Detect which cell encompasses the target text, then output its [x, y] center coordinate. 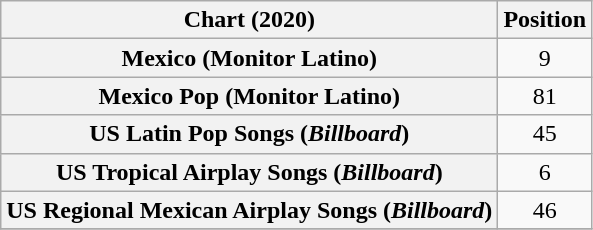
Mexico (Monitor Latino) [250, 58]
46 [545, 210]
US Latin Pop Songs (Billboard) [250, 134]
Position [545, 20]
Mexico Pop (Monitor Latino) [250, 96]
US Regional Mexican Airplay Songs (Billboard) [250, 210]
US Tropical Airplay Songs (Billboard) [250, 172]
81 [545, 96]
9 [545, 58]
Chart (2020) [250, 20]
45 [545, 134]
6 [545, 172]
